Search for the cell housing the specified text and yield its (x, y) center coordinate. 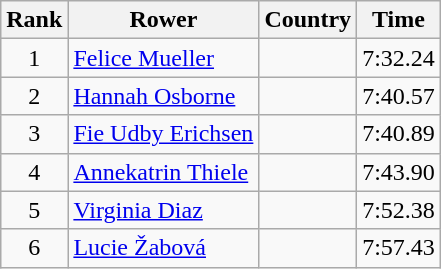
Time (399, 20)
6 (34, 248)
7:40.89 (399, 134)
7:43.90 (399, 172)
Country (308, 20)
5 (34, 210)
Rank (34, 20)
4 (34, 172)
Fie Udby Erichsen (164, 134)
7:57.43 (399, 248)
Hannah Osborne (164, 96)
3 (34, 134)
Virginia Diaz (164, 210)
7:40.57 (399, 96)
2 (34, 96)
Lucie Žabová (164, 248)
Annekatrin Thiele (164, 172)
Rower (164, 20)
Felice Mueller (164, 58)
7:52.38 (399, 210)
7:32.24 (399, 58)
1 (34, 58)
